Pinpoint the cell where the given text exists, returning its (X, Y) midpoint coordinate. 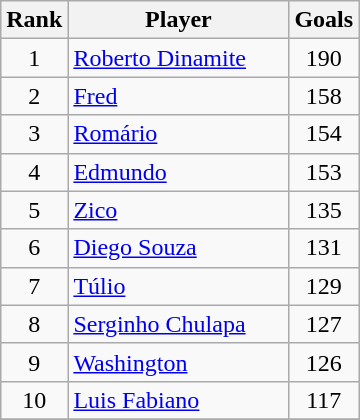
Rank (34, 20)
Túlio (178, 286)
4 (34, 172)
158 (324, 96)
Player (178, 20)
8 (34, 324)
153 (324, 172)
Washington (178, 362)
7 (34, 286)
131 (324, 248)
127 (324, 324)
117 (324, 400)
2 (34, 96)
Goals (324, 20)
Romário (178, 134)
Roberto Dinamite (178, 58)
135 (324, 210)
126 (324, 362)
Luis Fabiano (178, 400)
129 (324, 286)
190 (324, 58)
3 (34, 134)
Fred (178, 96)
Serginho Chulapa (178, 324)
Edmundo (178, 172)
10 (34, 400)
9 (34, 362)
6 (34, 248)
Diego Souza (178, 248)
Zico (178, 210)
154 (324, 134)
1 (34, 58)
5 (34, 210)
